For the text-containing cell, return its midpoint in (X, Y) coordinate format. 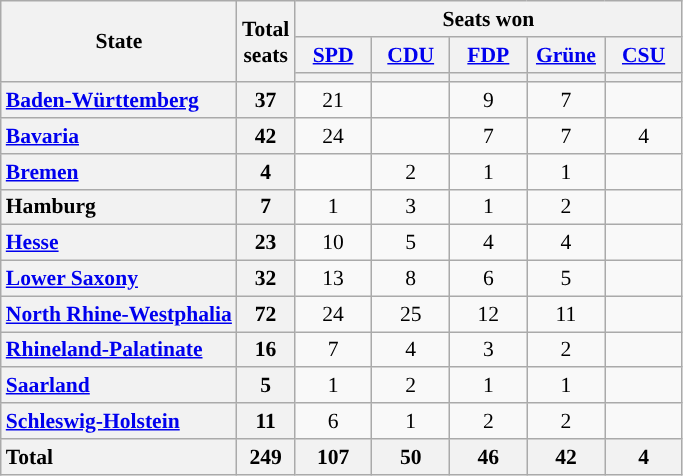
SPD (333, 55)
249 (266, 457)
Saarland (119, 386)
107 (333, 457)
16 (266, 350)
21 (333, 101)
Total (119, 457)
32 (266, 279)
37 (266, 101)
FDP (489, 55)
13 (333, 279)
Bavaria (119, 136)
9 (489, 101)
Lower Saxony (119, 279)
Hesse (119, 243)
CDU (411, 55)
North Rhine-Westphalia (119, 314)
50 (411, 457)
23 (266, 243)
12 (489, 314)
46 (489, 457)
Rhineland-Palatinate (119, 350)
State (119, 42)
Grüne (566, 55)
25 (411, 314)
Hamburg (119, 207)
10 (333, 243)
Baden-Württemberg (119, 101)
CSU (644, 55)
Bremen (119, 172)
Totalseats (266, 42)
8 (411, 279)
72 (266, 314)
Schleswig-Holstein (119, 421)
Seats won (488, 19)
